Find where the given text appears and provide that cell's center as [x, y] coordinate. 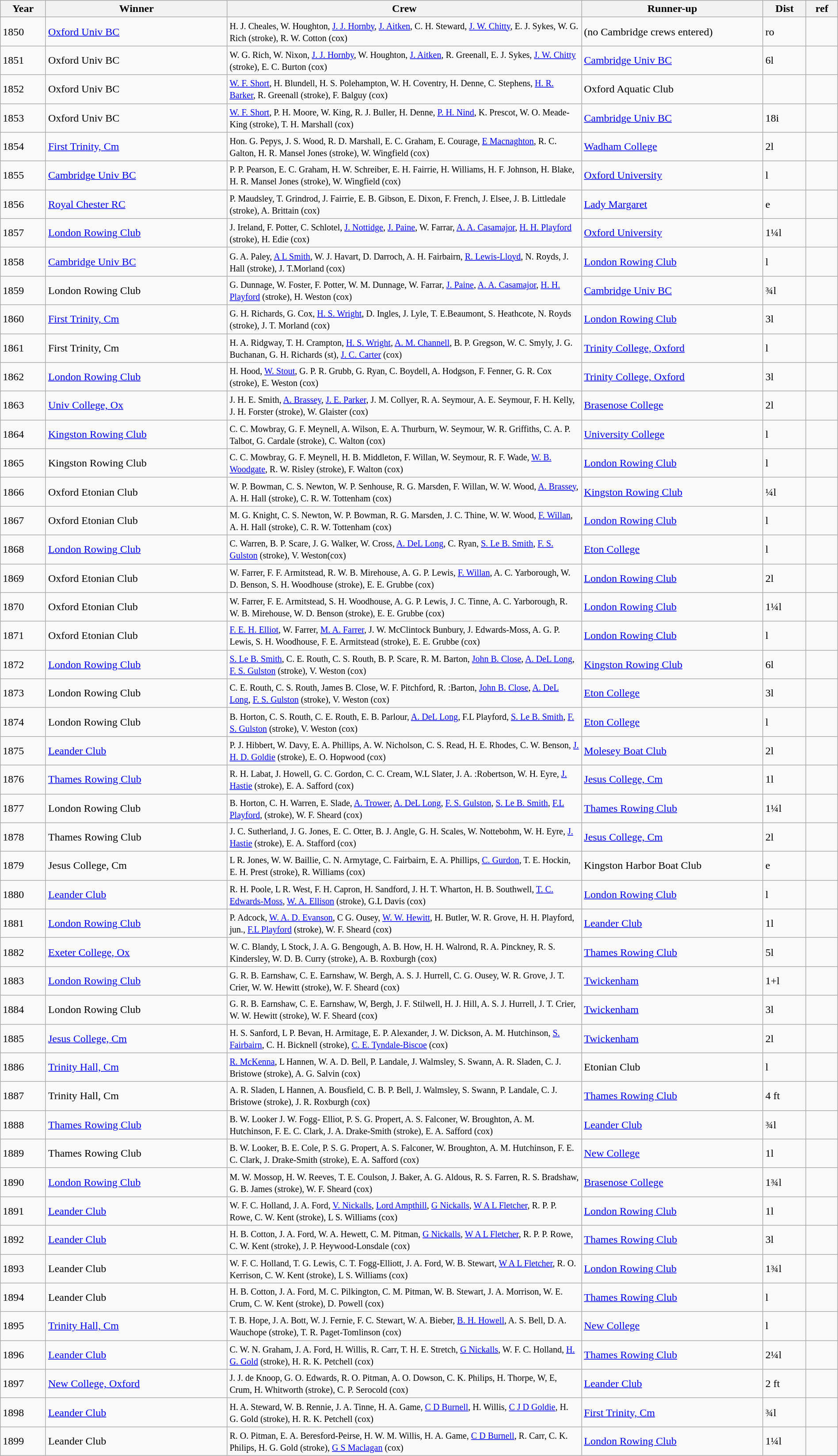
1887 [23, 1096]
M. G. Knight, C. S. Newton, W. P. Bowman, R. G. Marsden, J. C. Thine, W. W. Wood, F. Willan, A. H. Hall (stroke), C. R. W. Tottenham (cox) [404, 521]
1850 [23, 32]
2¼l [784, 1355]
C. C. Mowbray, G. F. Meynell, A. Wilson, E. A. Thurburn, W. Seymour, W. R. Griffiths, C. A. P. Talbot, G. Cardale (stroke), C. Walton (cox) [404, 434]
Lady Margaret [673, 204]
Exeter College, Ox [136, 952]
1+l [784, 981]
2 ft [784, 1384]
C. E. Routh, C. S. Routh, James B. Close, W. F. Pitchford, R. :Barton, John B. Close, A. DeL Long, F. S. Gulston (stroke), V. Weston (cox) [404, 693]
Royal Chester RC [136, 204]
1880 [23, 895]
1870 [23, 607]
1885 [23, 1038]
1892 [23, 1240]
M. W. Mossop, H. W. Reeves, T. E. Coulson, J. Baker, A. G. Aldous, R. S. Farren, R. S. Bradshaw, G. B. James (stroke), W. F. Sheard (cox) [404, 1182]
ref [822, 9]
18i [784, 118]
1893 [23, 1268]
G. Dunnage, W. Foster, F. Potter, W. M. Dunnage, W. Farrar, J. Paine, A. A. Casamajor, H. H. Playford (stroke), H. Weston (cox) [404, 290]
G. R. B. Earnshaw, C. E. Earnshaw, W, Bergh, J. F. Stilwell, H. J. Hill, A. S. J. Hurrell, J. T. Crier, W. W. Hewitt (stroke), W. F. Sheard (cox) [404, 1010]
R. H. Labat, J. Howell, G. C. Gordon, C. C. Cream, W.L Slater, J. A. :Robertson, W. H. Eyre, J. Hastie (stroke), E. A. Safford (cox) [404, 779]
Runner-up [673, 9]
1867 [23, 521]
W. F. Short, H. Blundell, H. S. Polehampton, W. H. Coventry, H. Denne, C. Stephens, H. R. Barker, R. Greenall (stroke), F. Balguy (cox) [404, 89]
H. Hood, W. Stout, G. P. R. Grubb, G. Ryan, C. Boydell, A. Hodgson, F. Fenner, G. R. Cox (stroke), E. Weston (cox) [404, 377]
1866 [23, 492]
W. F. C. Holland, J. A. Ford, V. Nickalls, Lord Ampthill, G Nickalls, W A L Fletcher, R. P. P. Rowe, C. W. Kent (stroke), L S. Williams (cox) [404, 1211]
1895 [23, 1326]
1899 [23, 1441]
A. R. Sladen, L Hannen, A. Bousfield, C. B. P. Bell, J. Walmsley, S. Swann, P. Landale, C. J. Bristowe (stroke), J. R. Roxburgh (cox) [404, 1096]
1869 [23, 578]
W. G. Rich, W. Nixon, J. J. Hornby, W. Houghton, J. Aitken, R. Greenall, E. J. Sykes, J. W. Chitty (stroke), E. C. Burton (cox) [404, 60]
Univ College, Ox [136, 406]
1857 [23, 233]
P. Adcock, W. A. D. Evanson, C G. Ousey, W. W. Hewitt, H. Butler, W. R. Grove, H. H. Playford, jun., F.L Playford (stroke), W. F. Sheard (cox) [404, 923]
C. Warren, B. P. Scare, J. G. Walker, W. Cross, A. DeL Long, C. Ryan, S. Le B. Smith, F. S. Gulston (stroke), V. Weston(cox) [404, 549]
B. Horton, C. H. Warren, E. Slade, A. Trower, A. DeL Long, F. S. Gulston, S. Le B. Smith, F.L Playford, (stroke), W. F. Sheard (cox) [404, 808]
1854 [23, 147]
1894 [23, 1297]
B. Horton, C. S. Routh, C. E. Routh, E. B. Parlour, A. DeL Long, F.L Playford, S. Le B. Smith, F. S. Gulston (stroke), V. Weston (cox) [404, 722]
T. B. Hope, J. A. Bott, W. J. Fernie, F. C. Stewart, W. A. Bieber, B. H. Howell, A. S. Bell, D. A. Wauchope (stroke), T. R. Paget-Tomlinson (cox) [404, 1326]
1877 [23, 808]
J. H. E. Smith, A. Brassey, J. E. Parker, J. M. Collyer, R. A. Seymour, A. E. Seymour, F. H. Kelly, J. H. Forster (stroke), W. Glaister (cox) [404, 406]
R. O. Pitman, E. A. Beresford-Peirse, H. W. M. Willis, H. A. Game, C D Burnell, R. Carr, C. K. Philips, H. G. Gold (stroke), G S Maclagan (cox) [404, 1441]
1858 [23, 262]
1873 [23, 693]
H. A. Ridgway, T. H. Crampton, H. S. Wright, A. M. Channell, B. P. Gregson, W. C. Smyly, J. G. Buchanan, G. H. Richards (st), J. C. Carter (cox) [404, 348]
R. H. Poole, L R. West, F. H. Capron, H. Sandford, J. H. T. Wharton, H. B. Southwell, T. C. Edwards-Moss, W. A. Ellison (stroke), G.L Davis (cox) [404, 895]
1890 [23, 1182]
Hon. G. Pepys, J. S. Wood, R. D. Marshall, E. C. Graham, E. Courage, E Macnaghton, R. C. Galton, H. R. Mansel Jones (stroke), W. Wingfield (cox) [404, 147]
1879 [23, 866]
1896 [23, 1355]
S. Le B. Smith, C. E. Routh, C. S. Routh, B. P. Scare, R. M. Barton, John B. Close, A. DeL Long, F. S. Gulston (stroke), V. Weston (cox) [404, 664]
New College, Oxford [136, 1384]
1882 [23, 952]
1859 [23, 290]
C. W. N. Graham, J. A. Ford, H. Willis, R. Carr, T. H. E. Stretch, G Nickalls, W. F. C. Holland, H. G. Gold (stroke), H. R. K. Petchell (cox) [404, 1355]
G. H. Richards, G. Cox, H. S. Wright, D. Ingles, J. Lyle, T. E.Beaumont, S. Heathcote, N. Royds (stroke), J. T. Morland (cox) [404, 319]
1884 [23, 1010]
1881 [23, 923]
1878 [23, 837]
R. McKenna, L Hannen, W. A. D. Bell, P. Landale, J. Walmsley, S. Swann, A. R. Sladen, C. J. Bristowe (stroke), A. G. Salvin (cox) [404, 1067]
G. A. Paley, A L Smith, W. J. Havart, D. Darroch, A. H. Fairbairn, R. Lewis-Lloyd, N. Royds, J. Hall (stroke), J. T.Morland (cox) [404, 262]
1872 [23, 664]
1868 [23, 549]
L R. Jones, W. W. Baillie, C. N. Armytage, C. Fairbairn, E. A. Phillips, C. Gurdon, T. E. Hockin, E. H. Prest (stroke), R. Williams (cox) [404, 866]
W. P. Bowman, C. S. Newton, W. P. Senhouse, R. G. Marsden, F. Willan, W. W. Wood, A. Brassey, A. H. Hall (stroke), C. R. W. Tottenham (cox) [404, 492]
(no Cambridge crews entered) [673, 32]
W. F. Short, P. H. Moore, W. King, R. J. Buller, H. Denne, P. H. Nind, K. Prescot, W. O. Meade-King (stroke), T. H. Marshall (cox) [404, 118]
G. R. B. Earnshaw, C. E. Earnshaw, W. Bergh, A. S. J. Hurrell, C. G. Ousey, W. R. Grove, J. T. Crier, W. W. Hewitt (stroke), W. F. Sheard (cox) [404, 981]
1875 [23, 751]
Dist [784, 9]
ro [784, 32]
P. Maudsley, T. Grindrod, J. Fairrie, E. B. Gibson, E. Dixon, F. French, J. Elsee, J. B. Littledale (stroke), A. Brittain (cox) [404, 204]
1876 [23, 779]
1891 [23, 1211]
1863 [23, 406]
1856 [23, 204]
1888 [23, 1125]
C. C. Mowbray, G. F. Meynell, H. B. Middleton, F. Willan, W. Seymour, R. F. Wade, W. B. Woodgate, R. W. Risley (stroke), F. Walton (cox) [404, 463]
Kingston Harbor Boat Club [673, 866]
1852 [23, 89]
1886 [23, 1067]
H. A. Steward, W. B. Rennie, J. A. Tinne, H. A. Game, C D Burnell, H. Willis, C J D Goldie, H. G. Gold (stroke), H. R. K. Petchell (cox) [404, 1412]
1871 [23, 636]
Molesey Boat Club [673, 751]
Wadham College [673, 147]
1874 [23, 722]
H. B. Cotton, J. A. Ford, W. A. Hewett, C. M. Pitman, G Nickalls, W A L Fletcher, R. P. P. Rowe, C. W. Kent (stroke), J. P. Heywood-Lonsdale (cox) [404, 1240]
H. J. Cheales, W. Houghton, J. J. Hornby, J. Aitken, C. H. Steward, J. W. Chitty, E. J. Sykes, W. G. Rich (stroke), R. W. Cotton (cox) [404, 32]
J. C. Sutherland, J. G. Jones, E. C. Otter, B. J. Angle, G. H. Scales, W. Nottebohm, W. H. Eyre, J. Hastie (stroke), E. A. Stafford (cox) [404, 837]
W. C. Blandy, L Stock, J. A. G. Bengough, A. B. How, H. H. Walrond, R. A. Pinckney, R. S. Kindersley, W. D. B. Curry (stroke), A. B. Roxburgh (cox) [404, 952]
1862 [23, 377]
5l [784, 952]
P. J. Hibbert, W. Davy, E. A. Phillips, A. W. Nicholson, C. S. Read, H. E. Rhodes, C. W. Benson, J. H. D. Goldie (stroke), E. O. Hopwood (cox) [404, 751]
1855 [23, 175]
1865 [23, 463]
J. J. de Knoop, G. O. Edwards, R. O. Pitman, A. O. Dowson, C. K. Philips, H. Thorpe, W, E, Crum, H. Whitworth (stroke), C. P. Serocold (cox) [404, 1384]
1853 [23, 118]
1889 [23, 1153]
Year [23, 9]
1898 [23, 1412]
1897 [23, 1384]
H. B. Cotton, J. A. Ford, M. C. Pilkington, C. M. Pitman, W. B. Stewart, J. A. Morrison, W. E. Crum, C. W. Kent (stroke), D. Powell (cox) [404, 1297]
4 ft [784, 1096]
Winner [136, 9]
Crew [404, 9]
Oxford Aquatic Club [673, 89]
1883 [23, 981]
1860 [23, 319]
P. P. Pearson, E. C. Graham, H. W. Schreiber, E. H. Fairrie, H. Williams, H. F. Johnson, H. Blake, H. R. Mansel Jones (stroke), W. Wingfield (cox) [404, 175]
1861 [23, 348]
1851 [23, 60]
University College [673, 434]
¼l [784, 492]
J. Ireland, F. Potter, C. Schlotel, J. Nottidge, J. Paine, W. Farrar, A. A. Casamajor, H. H. Playford (stroke), H. Edie (cox) [404, 233]
1864 [23, 434]
Etonian Club [673, 1067]
